Identify which cell holds the provided text, then report its (x, y) central coordinate. 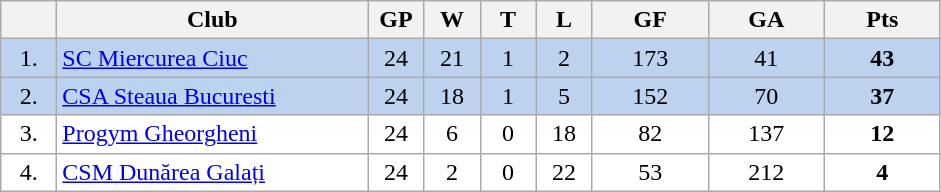
137 (766, 134)
70 (766, 96)
152 (650, 96)
CSA Steaua Bucuresti (212, 96)
3. (29, 134)
212 (766, 172)
L (564, 20)
21 (452, 58)
Pts (882, 20)
37 (882, 96)
5 (564, 96)
1. (29, 58)
T (508, 20)
2. (29, 96)
173 (650, 58)
12 (882, 134)
GF (650, 20)
4 (882, 172)
22 (564, 172)
82 (650, 134)
Progym Gheorgheni (212, 134)
53 (650, 172)
CSM Dunărea Galați (212, 172)
W (452, 20)
43 (882, 58)
41 (766, 58)
6 (452, 134)
4. (29, 172)
GP (396, 20)
SC Miercurea Ciuc (212, 58)
Club (212, 20)
GA (766, 20)
